Return (x, y) of the center of cell containing provided text 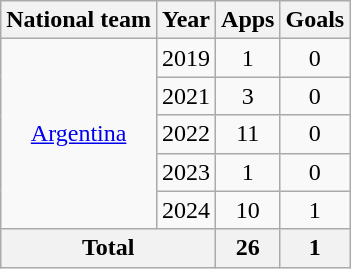
National team (79, 20)
2023 (186, 172)
Goals (315, 20)
2019 (186, 58)
2024 (186, 210)
Argentina (79, 134)
Year (186, 20)
Total (108, 248)
2021 (186, 96)
11 (248, 134)
26 (248, 248)
Apps (248, 20)
2022 (186, 134)
3 (248, 96)
10 (248, 210)
